Return (X, Y) of the center of cell containing provided text 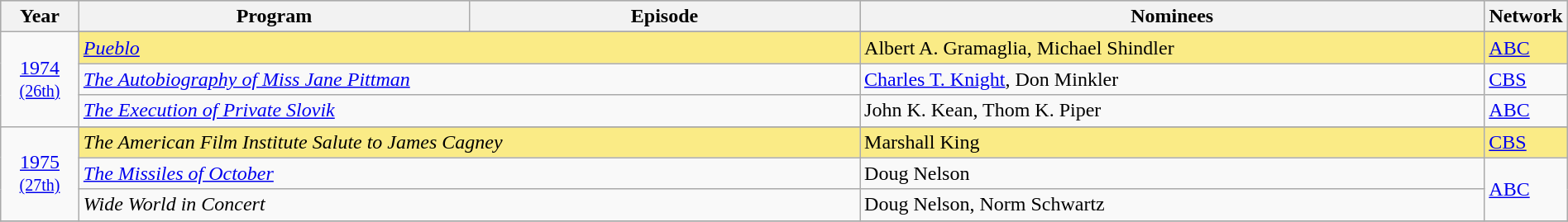
Year (40, 17)
Program (274, 17)
Network (1526, 17)
Marshall King (1173, 142)
The Execution of Private Slovik (469, 111)
The Missiles of October (469, 173)
Doug Nelson (1173, 173)
The American Film Institute Salute to James Cagney (469, 142)
Nominees (1173, 17)
Charles T. Knight, Don Minkler (1173, 79)
Wide World in Concert (469, 205)
The Autobiography of Miss Jane Pittman (469, 79)
Albert A. Gramaglia, Michael Shindler (1173, 48)
Doug Nelson, Norm Schwartz (1173, 205)
John K. Kean, Thom K. Piper (1173, 111)
1974(26th) (40, 79)
Episode (664, 17)
Pueblo (469, 48)
1975(27th) (40, 173)
